Scan for the cell matching the given text and deliver its (x, y) coordinate at center. 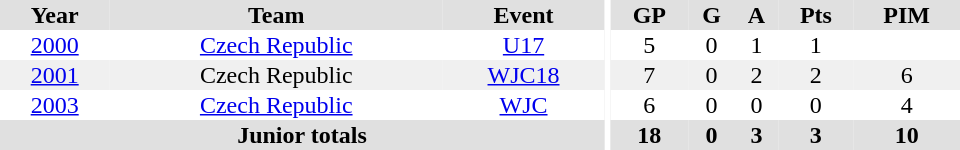
WJC (524, 105)
7 (649, 75)
2001 (54, 75)
Event (524, 15)
Pts (816, 15)
G (711, 15)
18 (649, 135)
2000 (54, 45)
5 (649, 45)
Junior totals (302, 135)
2003 (54, 105)
WJC18 (524, 75)
PIM (906, 15)
U17 (524, 45)
4 (906, 105)
A (757, 15)
Year (54, 15)
Team (276, 15)
10 (906, 135)
GP (649, 15)
